Return [x, y] of the center of cell containing provided text 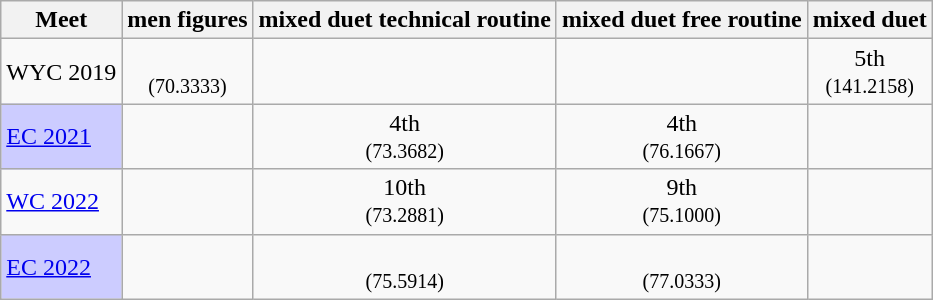
(77.0333) [682, 266]
men figures [188, 20]
mixed duet [870, 20]
10th(73.2881) [404, 202]
4th(76.1667) [682, 136]
WYC 2019 [62, 72]
mixed duet technical routine [404, 20]
4th(73.3682) [404, 136]
Meet [62, 20]
WC 2022 [62, 202]
EC 2022 [62, 266]
9th(75.1000) [682, 202]
(75.5914) [404, 266]
(70.3333) [188, 72]
EC 2021 [62, 136]
mixed duet free routine [682, 20]
5th(141.2158) [870, 72]
